Output the [x, y] coordinate of the center of the cell containing the given text.  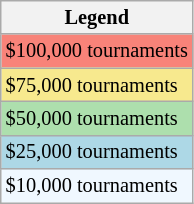
$10,000 tournaments [97, 186]
$100,000 tournaments [97, 51]
$25,000 tournaments [97, 152]
Legend [97, 17]
$75,000 tournaments [97, 85]
$50,000 tournaments [97, 118]
